For the text-containing cell, return its midpoint in (x, y) coordinate format. 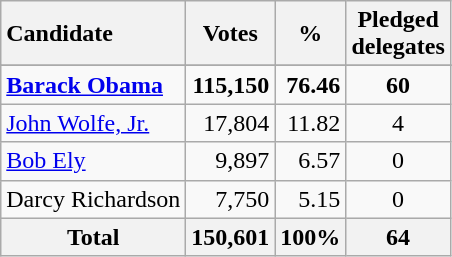
115,150 (230, 85)
6.57 (310, 161)
Total (94, 237)
Darcy Richardson (94, 199)
11.82 (310, 123)
60 (398, 85)
17,804 (230, 123)
Barack Obama (94, 85)
Pledgeddelegates (398, 34)
Bob Ely (94, 161)
5.15 (310, 199)
Votes (230, 34)
64 (398, 237)
John Wolfe, Jr. (94, 123)
9,897 (230, 161)
% (310, 34)
76.46 (310, 85)
7,750 (230, 199)
4 (398, 123)
Candidate (94, 34)
100% (310, 237)
150,601 (230, 237)
